Provide the [x, y] coordinate of the cell's center where the given text is located.  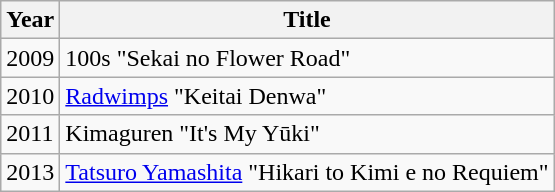
2013 [30, 172]
Radwimps "Keitai Denwa" [307, 96]
2011 [30, 134]
Kimaguren "It's My Yūki" [307, 134]
2010 [30, 96]
Year [30, 20]
100s "Sekai no Flower Road" [307, 58]
Title [307, 20]
Tatsuro Yamashita "Hikari to Kimi e no Requiem" [307, 172]
2009 [30, 58]
